Detect which cell encompasses the target text, then output its (x, y) center coordinate. 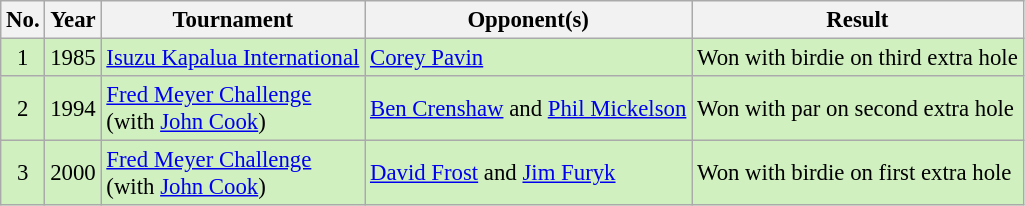
3 (23, 174)
1 (23, 58)
Won with birdie on third extra hole (858, 58)
Ben Crenshaw and Phil Mickelson (528, 108)
1985 (73, 58)
2000 (73, 174)
2 (23, 108)
Won with birdie on first extra hole (858, 174)
David Frost and Jim Furyk (528, 174)
Opponent(s) (528, 20)
Tournament (233, 20)
1994 (73, 108)
No. (23, 20)
Year (73, 20)
Result (858, 20)
Isuzu Kapalua International (233, 58)
Won with par on second extra hole (858, 108)
Corey Pavin (528, 58)
